Extract the [X, Y] coordinate from the center of the cell holding the provided text.  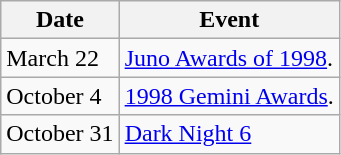
March 22 [60, 58]
Date [60, 20]
October 31 [60, 134]
October 4 [60, 96]
1998 Gemini Awards. [229, 96]
Juno Awards of 1998. [229, 58]
Event [229, 20]
Dark Night 6 [229, 134]
